Output the [X, Y] coordinate of the center of the cell containing the given text.  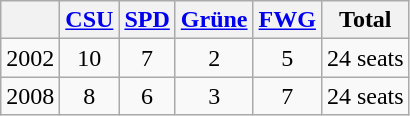
Total [365, 20]
Grüne [214, 20]
2002 [30, 58]
SPD [147, 20]
CSU [90, 20]
5 [287, 58]
FWG [287, 20]
3 [214, 96]
2 [214, 58]
6 [147, 96]
8 [90, 96]
2008 [30, 96]
10 [90, 58]
